Return the (X, Y) coordinate for the center point of the cell that contains the specified text.  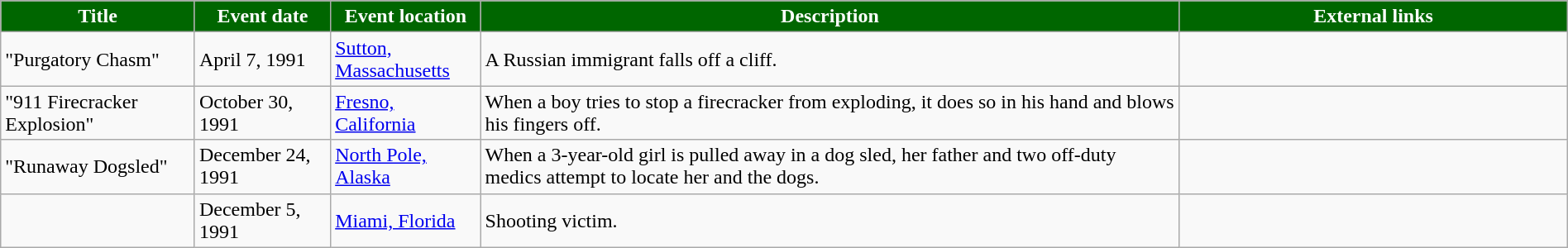
Description (830, 17)
April 7, 1991 (262, 60)
December 5, 1991 (262, 220)
External links (1373, 17)
When a 3-year-old girl is pulled away in a dog sled, her father and two off-duty medics attempt to locate her and the dogs. (830, 167)
Shooting victim. (830, 220)
Event location (405, 17)
Sutton, Massachusetts (405, 60)
Fresno, California (405, 112)
North Pole, Alaska (405, 167)
Event date (262, 17)
When a boy tries to stop a firecracker from exploding, it does so in his hand and blows his fingers off. (830, 112)
"911 Firecracker Explosion" (98, 112)
"Runaway Dogsled" (98, 167)
"Purgatory Chasm" (98, 60)
Title (98, 17)
A Russian immigrant falls off a cliff. (830, 60)
October 30, 1991 (262, 112)
Miami, Florida (405, 220)
December 24, 1991 (262, 167)
